Detect which cell encompasses the target text, then output its (X, Y) center coordinate. 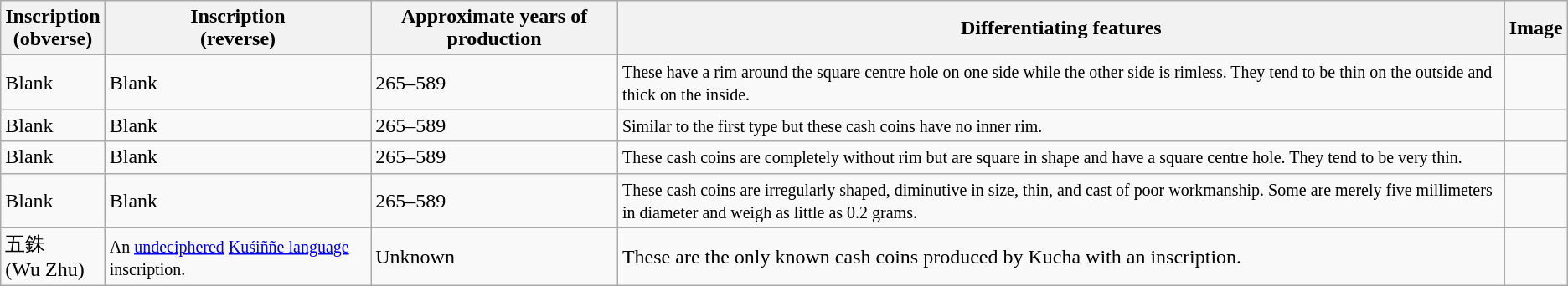
An undeciphered Kuśiññe language inscription. (238, 257)
五銖(Wu Zhu) (53, 257)
Inscription(reverse) (238, 28)
Approximate years of production (494, 28)
Unknown (494, 257)
Image (1536, 28)
These are the only known cash coins produced by Kucha with an inscription. (1060, 257)
These cash coins are completely without rim but are square in shape and have a square centre hole. They tend to be very thin. (1060, 157)
Inscription(obverse) (53, 28)
Similar to the first type but these cash coins have no inner rim. (1060, 125)
Differentiating features (1060, 28)
